Capture the cell that displays the provided text and extract its [x, y] central coordinate. 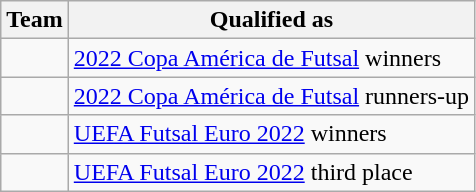
Team [35, 20]
2022 Copa América de Futsal winners [271, 58]
2022 Copa América de Futsal runners-up [271, 96]
UEFA Futsal Euro 2022 winners [271, 134]
UEFA Futsal Euro 2022 third place [271, 172]
Qualified as [271, 20]
